Search for the cell housing the specified text and yield its [X, Y] center coordinate. 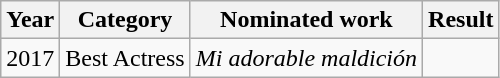
Nominated work [306, 20]
Year [30, 20]
2017 [30, 58]
Result [461, 20]
Mi adorable maldición [306, 58]
Best Actress [125, 58]
Category [125, 20]
